Detect which cell encompasses the target text, then output its [x, y] center coordinate. 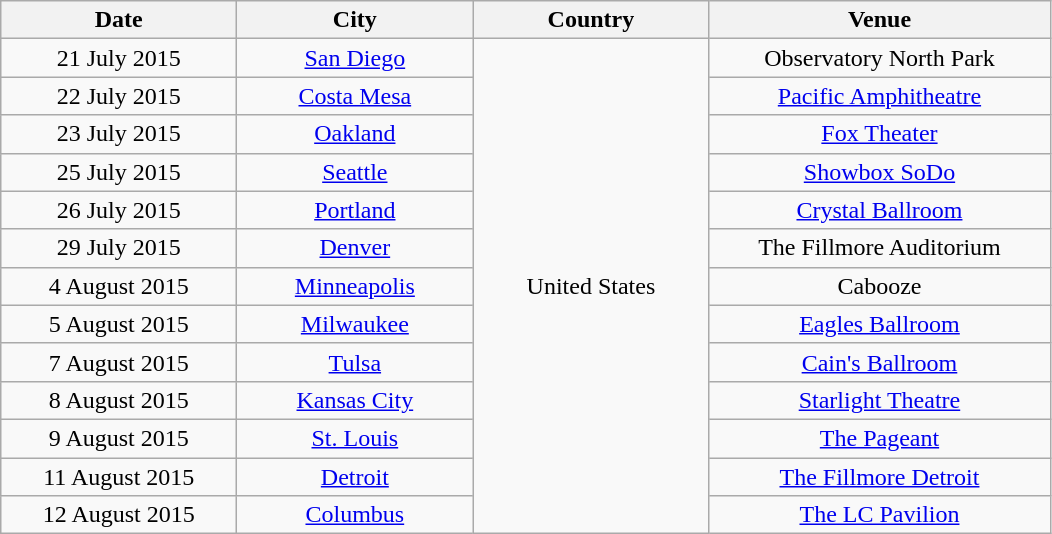
Eagles Ballroom [880, 324]
9 August 2015 [119, 438]
Minneapolis [355, 286]
12 August 2015 [119, 515]
The Fillmore Detroit [880, 477]
St. Louis [355, 438]
Starlight Theatre [880, 400]
11 August 2015 [119, 477]
4 August 2015 [119, 286]
5 August 2015 [119, 324]
22 July 2015 [119, 96]
25 July 2015 [119, 172]
Oakland [355, 134]
Showbox SoDo [880, 172]
7 August 2015 [119, 362]
23 July 2015 [119, 134]
Country [591, 20]
Milwaukee [355, 324]
United States [591, 286]
Cain's Ballroom [880, 362]
Cabooze [880, 286]
8 August 2015 [119, 400]
The LC Pavilion [880, 515]
San Diego [355, 58]
29 July 2015 [119, 248]
Fox Theater [880, 134]
Detroit [355, 477]
Pacific Amphitheatre [880, 96]
Venue [880, 20]
Costa Mesa [355, 96]
City [355, 20]
26 July 2015 [119, 210]
Crystal Ballroom [880, 210]
Denver [355, 248]
Seattle [355, 172]
21 July 2015 [119, 58]
Portland [355, 210]
Tulsa [355, 362]
Observatory North Park [880, 58]
The Fillmore Auditorium [880, 248]
The Pageant [880, 438]
Columbus [355, 515]
Date [119, 20]
Kansas City [355, 400]
